Detect which cell encompasses the target text, then output its (x, y) center coordinate. 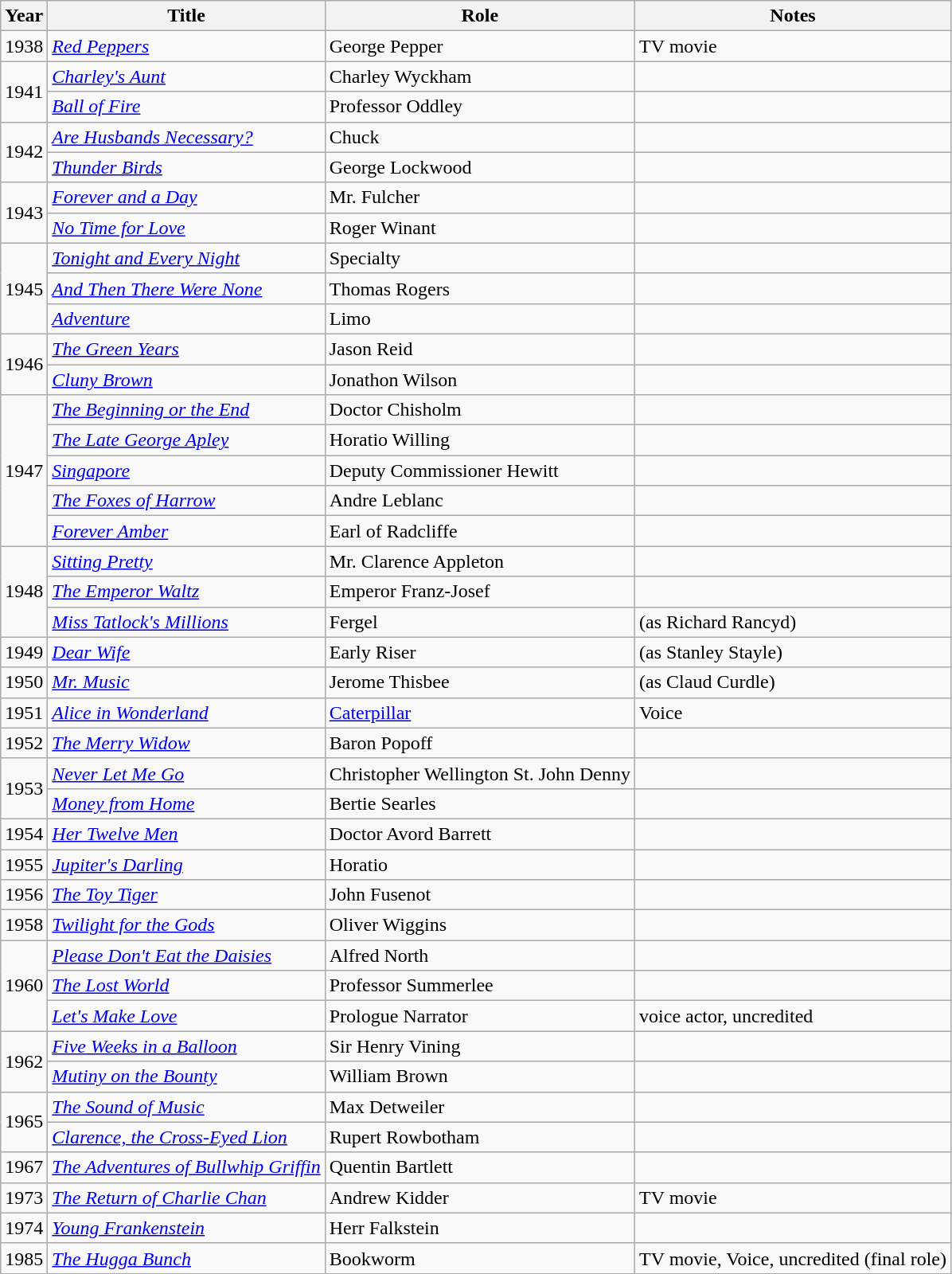
Bookworm (479, 1258)
Herr Falkstein (479, 1228)
Mr. Clarence Appleton (479, 561)
1948 (24, 592)
1950 (24, 682)
Ball of Fire (186, 107)
Let's Make Love (186, 1016)
1967 (24, 1167)
1945 (24, 288)
Voice (793, 713)
Early Riser (479, 652)
Miss Tatlock's Millions (186, 622)
Andrew Kidder (479, 1198)
Five Weeks in a Balloon (186, 1046)
Professor Summerlee (479, 986)
Twilight for the Gods (186, 925)
1962 (24, 1061)
1943 (24, 213)
Jonathon Wilson (479, 380)
The Toy Tiger (186, 895)
George Lockwood (479, 167)
The Emperor Waltz (186, 592)
Charley's Aunt (186, 76)
Charley Wyckham (479, 76)
1960 (24, 986)
Young Frankenstein (186, 1228)
The Sound of Music (186, 1107)
The Adventures of Bullwhip Griffin (186, 1167)
Mutiny on the Bounty (186, 1077)
No Time for Love (186, 228)
Andre Leblanc (479, 501)
Are Husbands Necessary? (186, 137)
Jupiter's Darling (186, 864)
1956 (24, 895)
Never Let Me Go (186, 773)
Limo (479, 318)
Professor Oddley (479, 107)
Christopher Wellington St. John Denny (479, 773)
Mr. Music (186, 682)
Mr. Fulcher (479, 197)
1974 (24, 1228)
George Pepper (479, 46)
Forever Amber (186, 531)
voice actor, uncredited (793, 1016)
Bertie Searles (479, 803)
William Brown (479, 1077)
(as Richard Rancyd) (793, 622)
1946 (24, 364)
Max Detweiler (479, 1107)
1985 (24, 1258)
1947 (24, 471)
Clarence, the Cross-Eyed Lion (186, 1137)
Quentin Bartlett (479, 1167)
Fergel (479, 622)
The Lost World (186, 986)
John Fusenot (479, 895)
Emperor Franz-Josef (479, 592)
Doctor Chisholm (479, 410)
Her Twelve Men (186, 834)
Alfred North (479, 955)
1965 (24, 1122)
The Merry Widow (186, 743)
Please Don't Eat the Daisies (186, 955)
Baron Popoff (479, 743)
1954 (24, 834)
Adventure (186, 318)
Title (186, 16)
1951 (24, 713)
The Hugga Bunch (186, 1258)
And Then There Were None (186, 288)
Jason Reid (479, 349)
(as Claud Curdle) (793, 682)
Thunder Birds (186, 167)
Role (479, 16)
1953 (24, 788)
Horatio Willing (479, 440)
Caterpillar (479, 713)
Red Peppers (186, 46)
Tonight and Every Night (186, 258)
1949 (24, 652)
Rupert Rowbotham (479, 1137)
1955 (24, 864)
1941 (24, 92)
(as Stanley Stayle) (793, 652)
Chuck (479, 137)
Earl of Radcliffe (479, 531)
Cluny Brown (186, 380)
Sitting Pretty (186, 561)
TV movie, Voice, uncredited (final role) (793, 1258)
1942 (24, 152)
Dear Wife (186, 652)
1952 (24, 743)
Notes (793, 16)
Roger Winant (479, 228)
Specialty (479, 258)
The Return of Charlie Chan (186, 1198)
The Foxes of Harrow (186, 501)
Money from Home (186, 803)
Singapore (186, 471)
Doctor Avord Barrett (479, 834)
Prologue Narrator (479, 1016)
Oliver Wiggins (479, 925)
Horatio (479, 864)
Thomas Rogers (479, 288)
Year (24, 16)
Sir Henry Vining (479, 1046)
Jerome Thisbee (479, 682)
1958 (24, 925)
The Late George Apley (186, 440)
The Green Years (186, 349)
Deputy Commissioner Hewitt (479, 471)
1938 (24, 46)
Alice in Wonderland (186, 713)
The Beginning or the End (186, 410)
Forever and a Day (186, 197)
1973 (24, 1198)
